Capture the cell that displays the provided text and extract its (x, y) central coordinate. 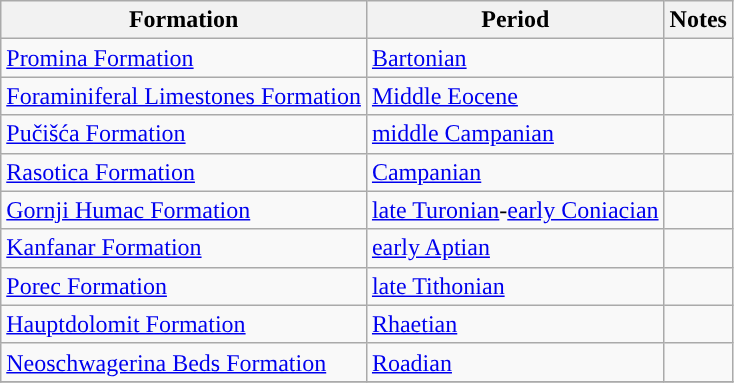
Hauptdolomit Formation (184, 324)
early Aptian (515, 248)
Rasotica Formation (184, 172)
late Turonian-early Coniacian (515, 210)
Pučišća Formation (184, 134)
Promina Formation (184, 58)
Roadian (515, 362)
Porec Formation (184, 286)
Gornji Humac Formation (184, 210)
Middle Eocene (515, 96)
Notes (698, 20)
Bartonian (515, 58)
Rhaetian (515, 324)
middle Campanian (515, 134)
late Tithonian (515, 286)
Period (515, 20)
Formation (184, 20)
Foraminiferal Limestones Formation (184, 96)
Neoschwagerina Beds Formation (184, 362)
Kanfanar Formation (184, 248)
Campanian (515, 172)
